Return the (X, Y) coordinate for the center point of the cell that contains the specified text.  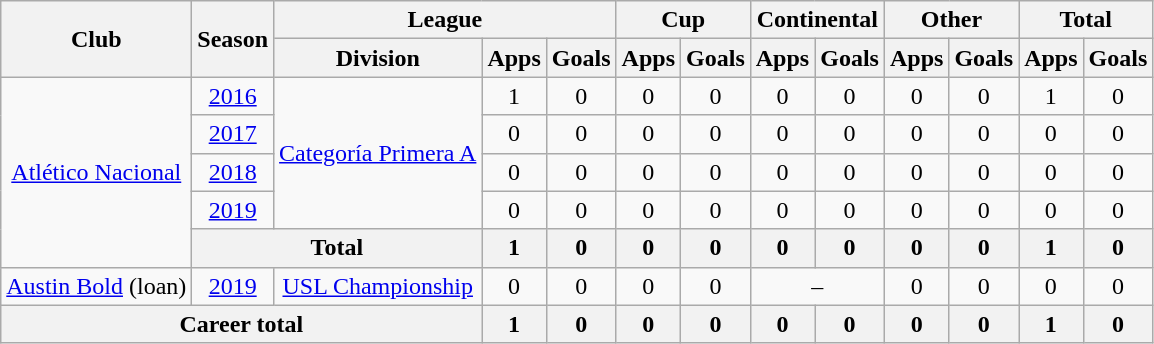
2017 (233, 134)
2018 (233, 172)
Other (951, 20)
Season (233, 39)
Cup (683, 20)
– (817, 286)
Career total (242, 324)
2016 (233, 96)
Atlético Nacional (96, 172)
League (446, 20)
Continental (817, 20)
Division (378, 58)
Club (96, 39)
Categoría Primera A (378, 153)
Austin Bold (loan) (96, 286)
USL Championship (378, 286)
